Identify which cell holds the provided text, then report its (x, y) central coordinate. 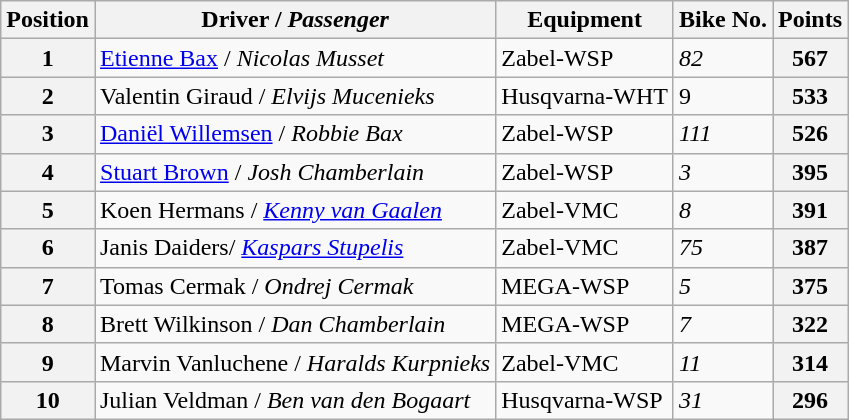
Julian Veldman / Ben van den Bogaart (294, 400)
Koen Hermans / Kenny van Gaalen (294, 210)
1 (48, 58)
Valentin Giraud / Elvijs Mucenieks (294, 96)
526 (810, 134)
6 (48, 248)
Husqvarna-WSP (585, 400)
Driver / Passenger (294, 20)
Marvin Vanluchene / Haralds Kurpnieks (294, 362)
395 (810, 172)
391 (810, 210)
10 (48, 400)
375 (810, 286)
Equipment (585, 20)
Tomas Cermak / Ondrej Cermak (294, 286)
Janis Daiders/ Kaspars Stupelis (294, 248)
Position (48, 20)
533 (810, 96)
Points (810, 20)
11 (722, 362)
2 (48, 96)
322 (810, 324)
Bike No. (722, 20)
Daniël Willemsen / Robbie Bax (294, 134)
Husqvarna-WHT (585, 96)
111 (722, 134)
4 (48, 172)
31 (722, 400)
Stuart Brown / Josh Chamberlain (294, 172)
314 (810, 362)
567 (810, 58)
82 (722, 58)
296 (810, 400)
Etienne Bax / Nicolas Musset (294, 58)
75 (722, 248)
387 (810, 248)
Brett Wilkinson / Dan Chamberlain (294, 324)
